Determine the [x, y] coordinate at the center of the cell enclosing the given text.  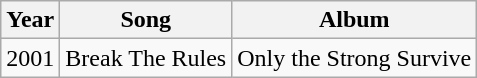
Only the Strong Survive [354, 58]
Year [30, 20]
Song [146, 20]
Break The Rules [146, 58]
Album [354, 20]
2001 [30, 58]
